Locate the cell with the specified text and output its [x, y] center coordinate. 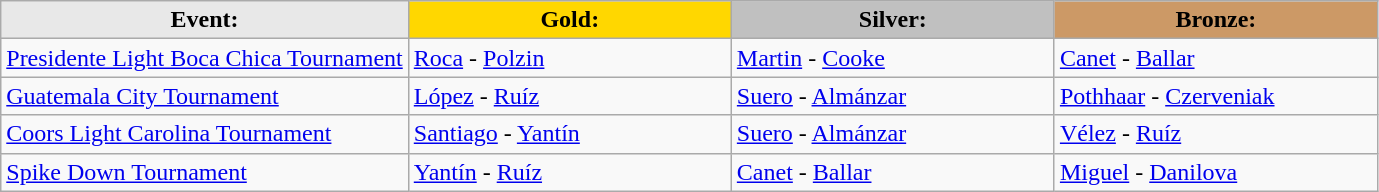
Presidente Light Boca Chica Tournament [205, 58]
Coors Light Carolina Tournament [205, 134]
Vélez - Ruíz [1216, 134]
Pothhaar - Czerveniak [1216, 96]
López - Ruíz [570, 96]
Roca - Polzin [570, 58]
Miguel - Danilova [1216, 172]
Spike Down Tournament [205, 172]
Gold: [570, 20]
Bronze: [1216, 20]
Martin - Cooke [892, 58]
Guatemala City Tournament [205, 96]
Yantín - Ruíz [570, 172]
Silver: [892, 20]
Santiago - Yantín [570, 134]
Event: [205, 20]
